Return the (X, Y) coordinate for the center point of the cell that contains the specified text.  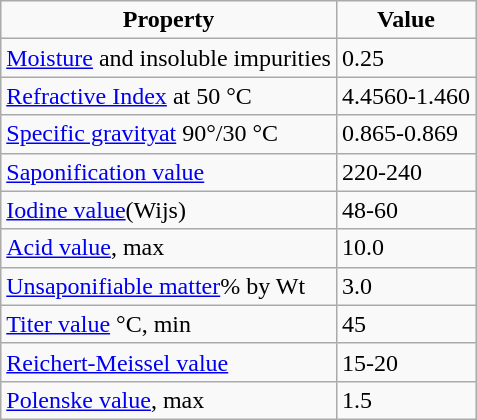
Unsaponifiable matter% by Wt (169, 286)
Acid value, max (169, 248)
Saponification value (169, 172)
4.4560-1.460 (406, 96)
15-20 (406, 362)
3.0 (406, 286)
0.865-0.869 (406, 134)
Polenske value, max (169, 400)
Specific gravityat 90°/30 °C (169, 134)
0.25 (406, 58)
45 (406, 324)
1.5 (406, 400)
Refractive Index at 50 °C (169, 96)
Moisture and insoluble impurities (169, 58)
Iodine value(Wijs) (169, 210)
48-60 (406, 210)
Reichert-Meissel value (169, 362)
220-240 (406, 172)
Titer value °C, min (169, 324)
10.0 (406, 248)
Property (169, 20)
Value (406, 20)
